Pinpoint the cell where the given text exists, returning its (x, y) midpoint coordinate. 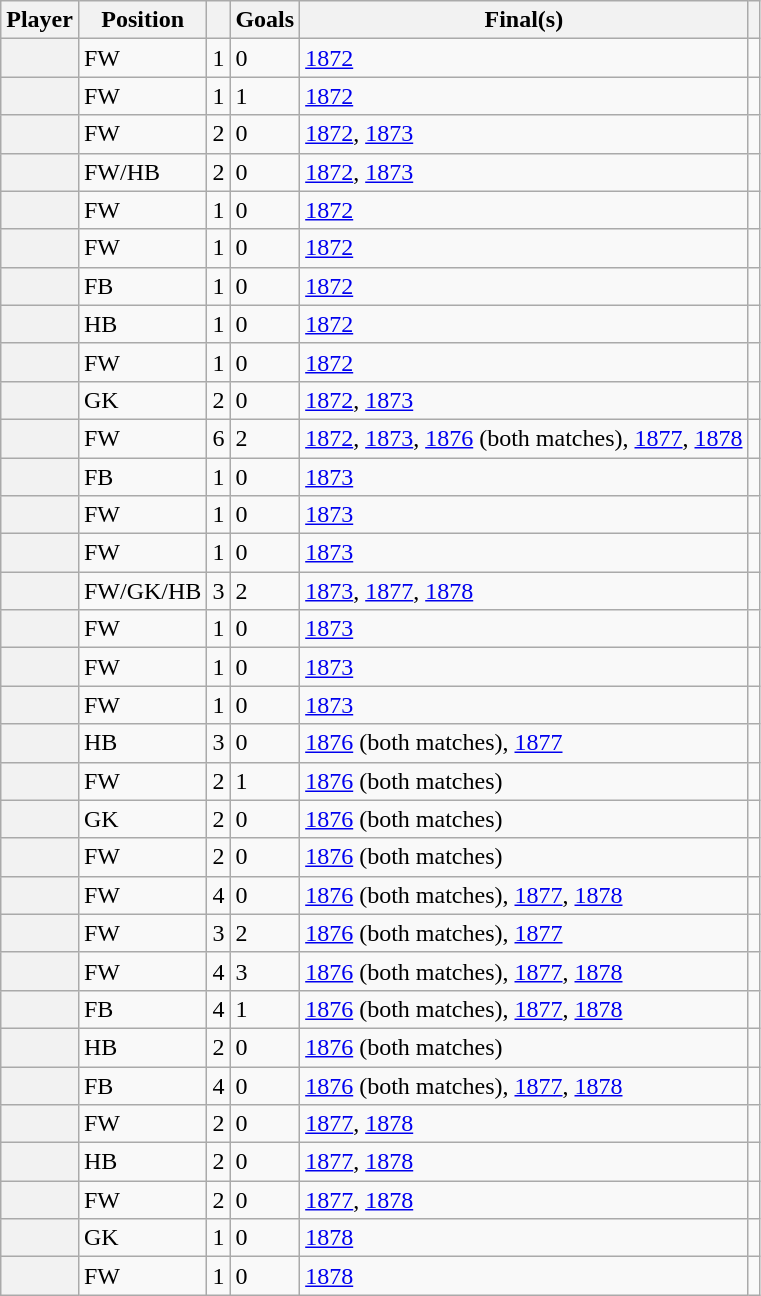
FW/GK/HB (142, 591)
Final(s) (524, 20)
Goals (265, 20)
Player (40, 20)
Position (142, 20)
FW/HB (142, 172)
1872, 1873, 1876 (both matches), 1877, 1878 (524, 438)
6 (218, 438)
1873, 1877, 1878 (524, 591)
